Output the (X, Y) coordinate of the center of the cell containing the given text.  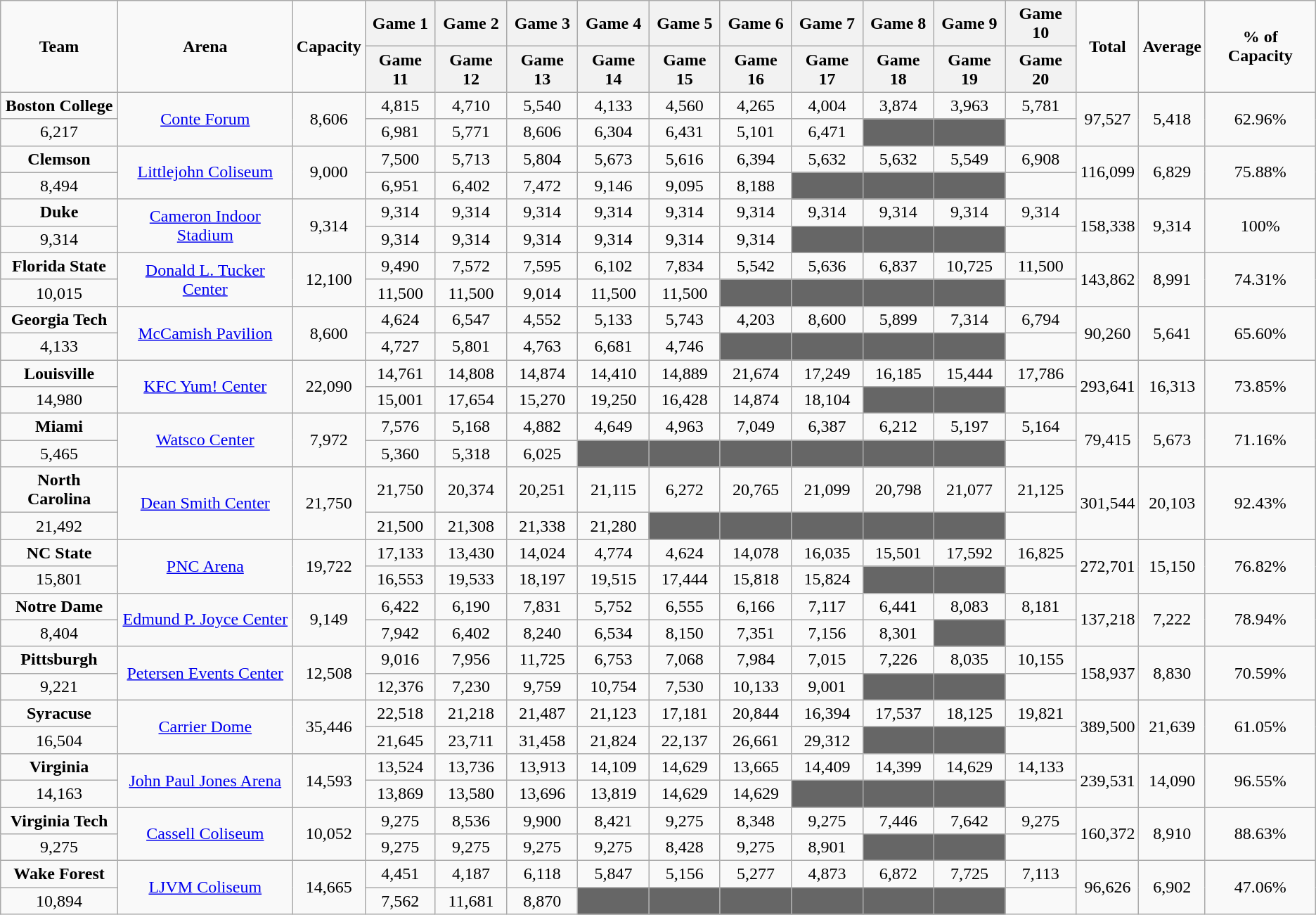
9,759 (543, 686)
5,713 (471, 159)
5,197 (969, 427)
7,230 (471, 686)
10,015 (59, 293)
8,910 (1173, 834)
Florida State (59, 266)
10,155 (1040, 660)
11,725 (543, 660)
19,821 (1040, 713)
74.31% (1260, 279)
8,404 (59, 633)
13,696 (543, 793)
6,272 (685, 490)
13,524 (400, 767)
McCamish Pavilion (205, 333)
6,794 (1040, 319)
6,753 (613, 660)
Syracuse (59, 713)
4,710 (471, 105)
Team (59, 46)
6,908 (1040, 159)
16,394 (827, 713)
239,531 (1108, 780)
16,035 (827, 553)
15,001 (400, 400)
Dean Smith Center (205, 504)
4,727 (400, 346)
22,090 (329, 387)
7,834 (685, 266)
5,636 (827, 266)
4,265 (755, 105)
21,674 (755, 373)
7,942 (400, 633)
73.85% (1260, 387)
Game 8 (898, 24)
7,642 (969, 821)
9,000 (329, 172)
15,444 (969, 373)
15,824 (827, 580)
20,798 (898, 490)
6,951 (400, 186)
5,899 (898, 319)
Notre Dame (59, 606)
17,444 (685, 580)
NC State (59, 553)
5,168 (471, 427)
6,394 (755, 159)
7,068 (685, 660)
9,095 (685, 186)
6,441 (898, 606)
22,137 (685, 740)
20,251 (543, 490)
7,500 (400, 159)
5,542 (755, 266)
21,338 (543, 526)
13,819 (613, 793)
8,991 (1173, 279)
10,133 (755, 686)
7,222 (1173, 620)
6,431 (685, 132)
75.88% (1260, 172)
14,133 (1040, 767)
Game 2 (471, 24)
21,492 (59, 526)
7,446 (898, 821)
21,123 (613, 713)
160,372 (1108, 834)
92.43% (1260, 504)
16,185 (898, 373)
9,490 (400, 266)
6,304 (613, 132)
5,540 (543, 105)
6,981 (400, 132)
7,984 (755, 660)
Boston College (59, 105)
5,743 (685, 319)
7,049 (755, 427)
8,494 (59, 186)
7,113 (1040, 874)
7,117 (827, 606)
John Paul Jones Arena (205, 780)
143,862 (1108, 279)
Game 3 (543, 24)
10,725 (969, 266)
Total (1108, 46)
14,808 (471, 373)
22,518 (400, 713)
9,146 (613, 186)
8,870 (543, 901)
7,351 (755, 633)
17,133 (400, 553)
8,240 (543, 633)
6,217 (59, 132)
7,530 (685, 686)
13,665 (755, 767)
4,763 (543, 346)
65.60% (1260, 333)
12,508 (329, 673)
Game 10 (1040, 24)
20,103 (1173, 504)
Game 4 (613, 24)
KFC Yum! Center (205, 387)
10,754 (613, 686)
4,451 (400, 874)
5,164 (1040, 427)
4,774 (613, 553)
6,681 (613, 346)
17,249 (827, 373)
20,765 (755, 490)
Game 12 (471, 69)
Louisville (59, 373)
15,801 (59, 580)
116,099 (1108, 172)
7,572 (471, 266)
7,831 (543, 606)
7,562 (400, 901)
100% (1260, 226)
Georgia Tech (59, 319)
6,829 (1173, 172)
14,409 (827, 767)
293,641 (1108, 387)
17,181 (685, 713)
Virginia (59, 767)
14,593 (329, 780)
21,639 (1173, 727)
272,701 (1108, 566)
15,270 (543, 400)
Cameron Indoor Stadium (205, 226)
18,104 (827, 400)
9,001 (827, 686)
4,004 (827, 105)
Arena (205, 46)
14,024 (543, 553)
71.16% (1260, 440)
6,872 (898, 874)
29,312 (827, 740)
10,894 (59, 901)
Game 1 (400, 24)
5,781 (1040, 105)
4,187 (471, 874)
Cassell Coliseum (205, 834)
5,360 (400, 454)
Pittsburgh (59, 660)
5,804 (543, 159)
Game 18 (898, 69)
13,736 (471, 767)
4,882 (543, 427)
5,771 (471, 132)
Conte Forum (205, 119)
21,824 (613, 740)
5,616 (685, 159)
Watsco Center (205, 440)
14,980 (59, 400)
19,533 (471, 580)
76.82% (1260, 566)
8,428 (685, 847)
7,156 (827, 633)
62.96% (1260, 119)
Game 9 (969, 24)
4,746 (685, 346)
Wake Forest (59, 874)
13,913 (543, 767)
% of Capacity (1260, 46)
19,250 (613, 400)
5,641 (1173, 333)
Game 15 (685, 69)
158,338 (1108, 226)
5,752 (613, 606)
Game 11 (400, 69)
61.05% (1260, 727)
12,376 (400, 686)
Game 5 (685, 24)
5,277 (755, 874)
16,428 (685, 400)
6,534 (613, 633)
8,181 (1040, 606)
21,487 (543, 713)
3,963 (969, 105)
19,515 (613, 580)
14,665 (329, 888)
4,560 (685, 105)
LJVM Coliseum (205, 888)
35,446 (329, 727)
21,645 (400, 740)
7,576 (400, 427)
21,218 (471, 713)
70.59% (1260, 673)
96.55% (1260, 780)
North Carolina (59, 490)
14,399 (898, 767)
16,553 (400, 580)
Virginia Tech (59, 821)
15,818 (755, 580)
Game 17 (827, 69)
20,374 (471, 490)
18,197 (543, 580)
16,825 (1040, 553)
14,410 (613, 373)
79,415 (1108, 440)
5,801 (471, 346)
6,837 (898, 266)
Edmund P. Joyce Center (205, 620)
21,077 (969, 490)
Carrier Dome (205, 727)
97,527 (1108, 119)
4,552 (543, 319)
5,318 (471, 454)
13,430 (471, 553)
9,900 (543, 821)
8,421 (613, 821)
6,102 (613, 266)
6,422 (400, 606)
14,761 (400, 373)
8,901 (827, 847)
5,847 (613, 874)
4,815 (400, 105)
158,937 (1108, 673)
11,681 (471, 901)
301,544 (1108, 504)
21,308 (471, 526)
389,500 (1108, 727)
Game 20 (1040, 69)
21,115 (613, 490)
137,218 (1108, 620)
5,418 (1173, 119)
21,099 (827, 490)
15,150 (1173, 566)
18,125 (969, 713)
13,869 (400, 793)
17,654 (471, 400)
4,649 (613, 427)
14,090 (1173, 780)
14,889 (685, 373)
16,504 (59, 740)
5,549 (969, 159)
7,472 (543, 186)
10,052 (329, 834)
Game 16 (755, 69)
6,212 (898, 427)
6,025 (543, 454)
23,711 (471, 740)
Game 7 (827, 24)
31,458 (543, 740)
15,501 (898, 553)
Donald L. Tucker Center (205, 279)
6,471 (827, 132)
7,226 (898, 660)
7,314 (969, 319)
6,547 (471, 319)
8,188 (755, 186)
Miami (59, 427)
Duke (59, 212)
13,580 (471, 793)
47.06% (1260, 888)
7,595 (543, 266)
17,537 (898, 713)
6,118 (543, 874)
88.63% (1260, 834)
3,874 (898, 105)
14,163 (59, 793)
26,661 (755, 740)
9,221 (59, 686)
Game 19 (969, 69)
12,100 (329, 279)
8,830 (1173, 673)
4,203 (755, 319)
17,786 (1040, 373)
6,902 (1173, 888)
78.94% (1260, 620)
6,190 (471, 606)
Game 14 (613, 69)
8,536 (471, 821)
9,149 (329, 620)
7,015 (827, 660)
4,873 (827, 874)
Clemson (59, 159)
Littlejohn Coliseum (205, 172)
6,555 (685, 606)
21,280 (613, 526)
7,725 (969, 874)
96,626 (1108, 888)
19,722 (329, 566)
21,500 (400, 526)
8,301 (898, 633)
7,972 (329, 440)
14,078 (755, 553)
6,387 (827, 427)
7,956 (471, 660)
Capacity (329, 46)
14,109 (613, 767)
8,083 (969, 606)
21,125 (1040, 490)
6,166 (755, 606)
5,156 (685, 874)
8,348 (755, 821)
Game 13 (543, 69)
8,150 (685, 633)
9,016 (400, 660)
Game 6 (755, 24)
8,035 (969, 660)
9,014 (543, 293)
4,963 (685, 427)
17,592 (969, 553)
Average (1173, 46)
Petersen Events Center (205, 673)
5,465 (59, 454)
90,260 (1108, 333)
20,844 (755, 713)
PNC Arena (205, 566)
16,313 (1173, 387)
5,101 (755, 132)
5,133 (613, 319)
